Capture the cell that displays the provided text and extract its [x, y] central coordinate. 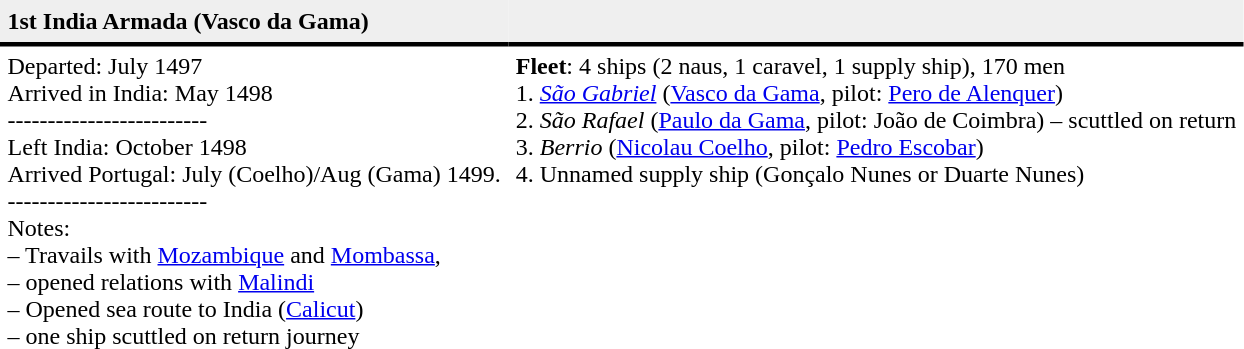
1st India Armada (Vasco da Gama) [254, 22]
